Search for the cell housing the specified text and yield its [X, Y] center coordinate. 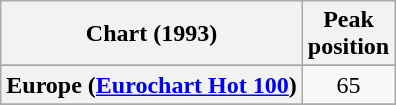
Chart (1993) [152, 34]
Europe (Eurochart Hot 100) [152, 85]
65 [348, 85]
Peakposition [348, 34]
